For the text-containing cell, return its midpoint in (X, Y) coordinate format. 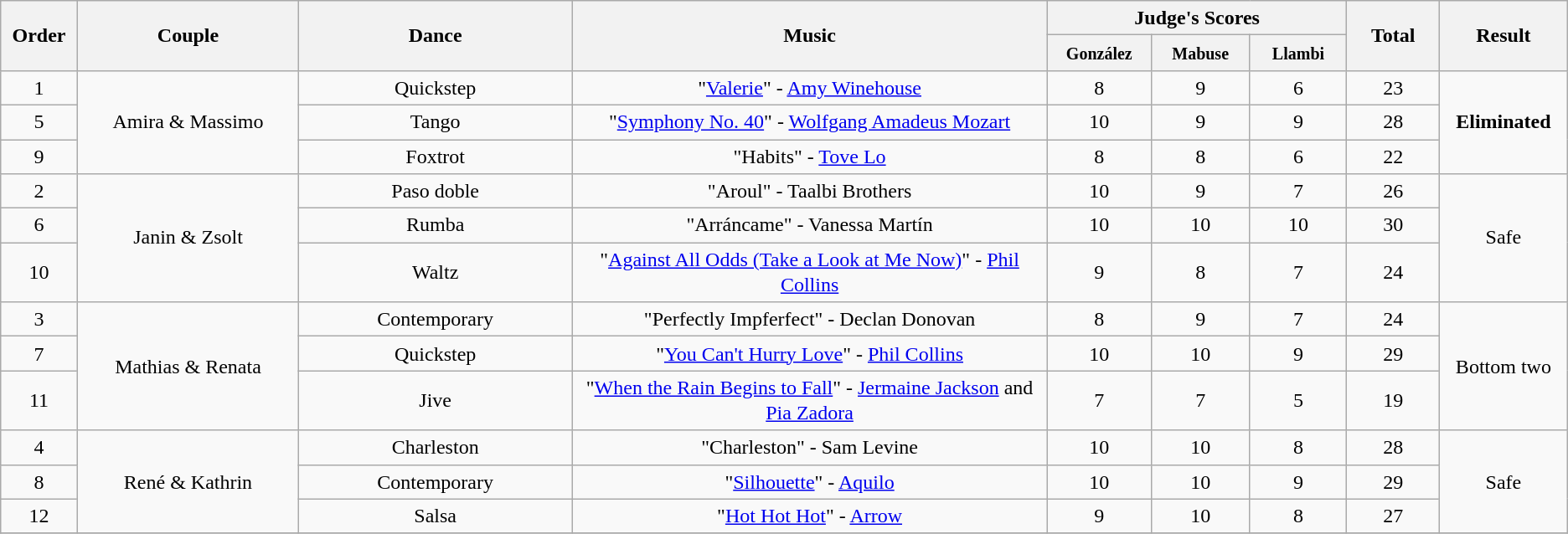
Eliminated (1504, 122)
"Silhouette" - Aquilo (810, 482)
Waltz (436, 273)
"Against All Odds (Take a Look at Me Now)" - Phil Collins (810, 273)
Music (810, 36)
Rumba (436, 226)
Tango (436, 122)
"Habits" - Tove Lo (810, 156)
2 (39, 191)
23 (1394, 87)
"When the Rain Begins to Fall" - Jermaine Jackson and Pia Zadora (810, 400)
Paso doble (436, 191)
Charleston (436, 447)
Couple (188, 36)
"Valerie" - Amy Winehouse (810, 87)
26 (1394, 191)
"Charleston" - Sam Levine (810, 447)
"Perfectly Impferfect" - Declan Donovan (810, 320)
Result (1504, 36)
Judge's Scores (1198, 18)
"Hot Hot Hot" - Arrow (810, 516)
19 (1394, 400)
Dance (436, 36)
"Aroul" - Taalbi Brothers (810, 191)
12 (39, 516)
3 (39, 320)
Salsa (436, 516)
"Arráncame" - Vanessa Martín (810, 226)
11 (39, 400)
Llambi (1298, 54)
30 (1394, 226)
22 (1394, 156)
Bottom two (1504, 367)
Mabuse (1200, 54)
Amira & Massimo (188, 122)
4 (39, 447)
Janin & Zsolt (188, 238)
Foxtrot (436, 156)
Order (39, 36)
27 (1394, 516)
Total (1394, 36)
Jive (436, 400)
"Symphony No. 40" - Wolfgang Amadeus Mozart (810, 122)
"You Can't Hurry Love" - Phil Collins (810, 353)
Mathias & Renata (188, 367)
1 (39, 87)
González (1100, 54)
René & Kathrin (188, 482)
